Search for the cell housing the specified text and yield its (X, Y) center coordinate. 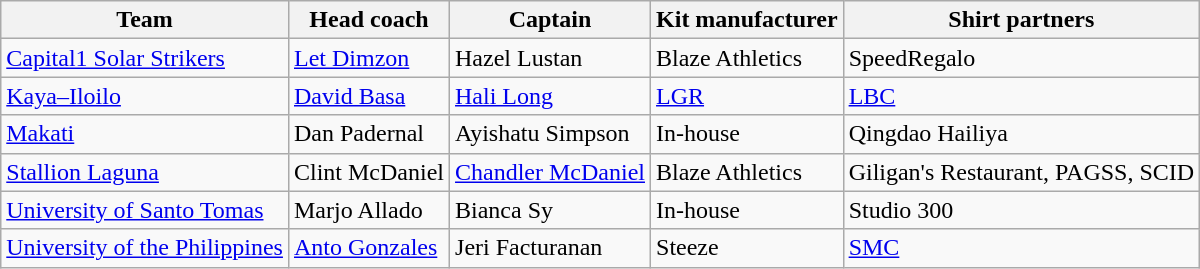
David Basa (368, 96)
Hali Long (550, 96)
Clint McDaniel (368, 172)
Ayishatu Simpson (550, 134)
Marjo Allado (368, 210)
Hazel Lustan (550, 58)
SpeedRegalo (1022, 58)
Kit manufacturer (748, 20)
LBC (1022, 96)
Anto Gonzales (368, 248)
Shirt partners (1022, 20)
Dan Padernal (368, 134)
Chandler McDaniel (550, 172)
Capital1 Solar Strikers (145, 58)
Head coach (368, 20)
LGR (748, 96)
Studio 300 (1022, 210)
University of Santo Tomas (145, 210)
Giligan's Restaurant, PAGSS, SCID (1022, 172)
SMC (1022, 248)
Captain (550, 20)
Stallion Laguna (145, 172)
Qingdao Hailiya (1022, 134)
Bianca Sy (550, 210)
Team (145, 20)
Let Dimzon (368, 58)
Makati (145, 134)
University of the Philippines (145, 248)
Steeze (748, 248)
Jeri Facturanan (550, 248)
Kaya–Iloilo (145, 96)
